Output the (x, y) coordinate of the center of the cell containing the given text.  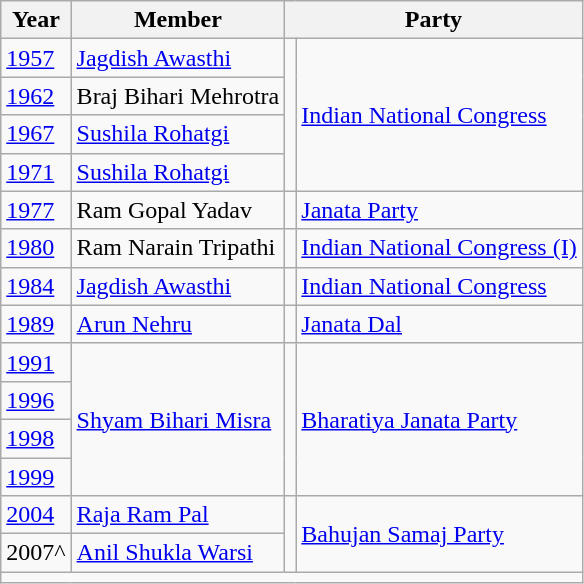
1980 (36, 248)
1996 (36, 400)
Janata Party (439, 210)
Ram Narain Tripathi (178, 248)
1984 (36, 286)
Bharatiya Janata Party (439, 419)
1957 (36, 58)
Member (178, 20)
1962 (36, 96)
1999 (36, 477)
Ram Gopal Yadav (178, 210)
Bahujan Samaj Party (439, 534)
Janata Dal (439, 324)
Indian National Congress (I) (439, 248)
Party (434, 20)
Braj Bihari Mehrotra (178, 96)
1989 (36, 324)
Raja Ram Pal (178, 515)
Arun Nehru (178, 324)
1991 (36, 362)
1967 (36, 134)
2007^ (36, 553)
Anil Shukla Warsi (178, 553)
Year (36, 20)
1977 (36, 210)
2004 (36, 515)
1971 (36, 172)
1998 (36, 438)
Shyam Bihari Misra (178, 419)
